Locate the cell with the specified text and output its [X, Y] center coordinate. 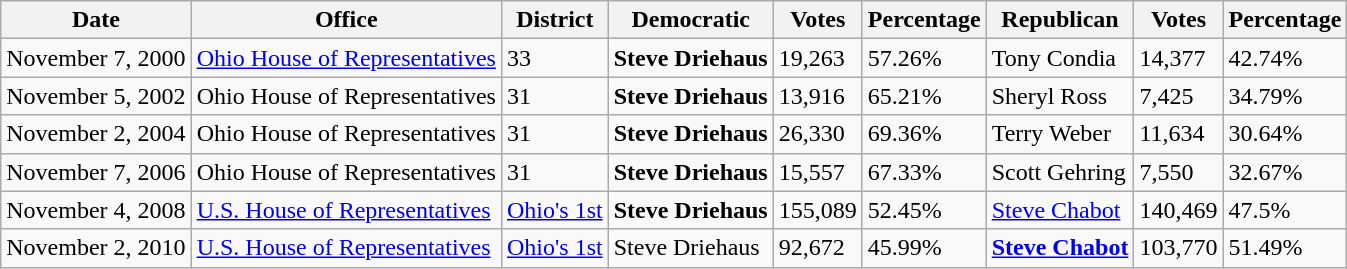
November 5, 2002 [96, 96]
November 7, 2006 [96, 172]
Scott Gehring [1060, 172]
Date [96, 20]
52.45% [924, 210]
32.67% [1285, 172]
13,916 [818, 96]
November 2, 2010 [96, 248]
15,557 [818, 172]
34.79% [1285, 96]
155,089 [818, 210]
Sheryl Ross [1060, 96]
51.49% [1285, 248]
103,770 [1178, 248]
Republican [1060, 20]
Democratic [690, 20]
11,634 [1178, 134]
47.5% [1285, 210]
57.26% [924, 58]
Office [346, 20]
District [554, 20]
7,425 [1178, 96]
67.33% [924, 172]
92,672 [818, 248]
69.36% [924, 134]
42.74% [1285, 58]
November 4, 2008 [96, 210]
65.21% [924, 96]
November 2, 2004 [96, 134]
7,550 [1178, 172]
140,469 [1178, 210]
19,263 [818, 58]
30.64% [1285, 134]
Terry Weber [1060, 134]
Tony Condia [1060, 58]
45.99% [924, 248]
33 [554, 58]
November 7, 2000 [96, 58]
26,330 [818, 134]
14,377 [1178, 58]
